Provide the [x, y] coordinate of the cell's center where the given text is located.  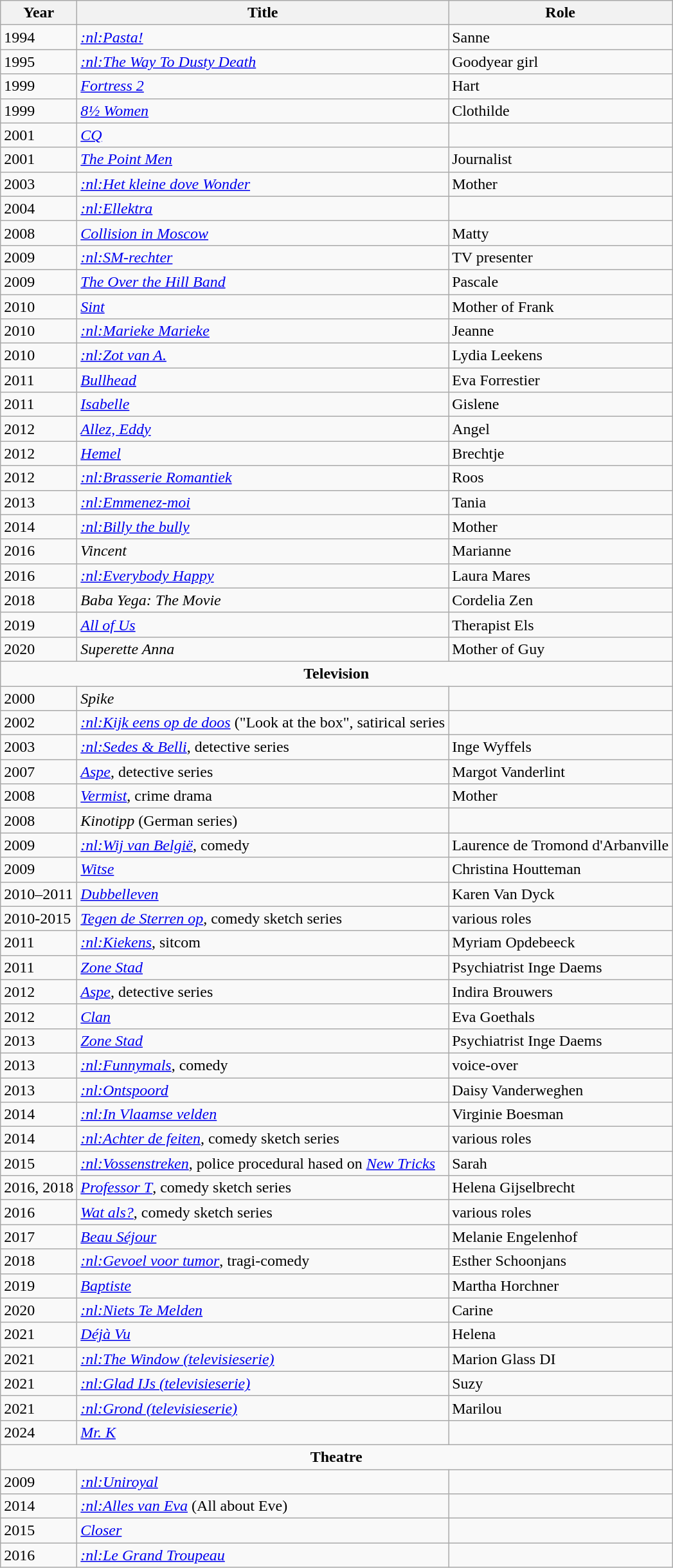
Gislene [561, 405]
Journalist [561, 160]
:nl:Grond (televisieserie) [263, 1408]
Tania [561, 502]
voice-over [561, 1065]
Déjà Vu [263, 1335]
CQ [263, 135]
Closer [263, 1531]
Angel [561, 429]
Therapist Els [561, 624]
:nl:Zot van A. [263, 356]
Professor T, comedy sketch series [263, 1188]
Sanne [561, 37]
:nl:Marieke Marieke [263, 331]
2002 [39, 723]
Helena Gijselbrecht [561, 1188]
Myriam Opdebeeck [561, 943]
Hart [561, 86]
Clothilde [561, 111]
Melanie Engelenhof [561, 1237]
2017 [39, 1237]
Year [39, 13]
Helena [561, 1335]
Dubbelleven [263, 894]
Marilou [561, 1408]
Carine [561, 1310]
Superette Anna [263, 649]
Tegen de Sterren op, comedy sketch series [263, 918]
:nl:Emmenez-moi [263, 502]
Sint [263, 307]
Mother of Guy [561, 649]
Karen Van Dyck [561, 894]
1995 [39, 62]
Suzy [561, 1383]
2000 [39, 698]
Indira Brouwers [561, 992]
:nl:Le Grand Troupeau [263, 1555]
Isabelle [263, 405]
Martha Horchner [561, 1286]
:nl:Achter de feiten, comedy sketch series [263, 1139]
2007 [39, 772]
Pascale [561, 282]
:nl:Wij van België, comedy [263, 845]
Spike [263, 698]
2010–2011 [39, 894]
Lydia Leekens [561, 356]
Fortress 2 [263, 86]
Marianne [561, 551]
Vincent [263, 551]
Role [561, 13]
:nl:Niets Te Melden [263, 1310]
:nl:Kijk eens op de doos ("Look at the box", satirical series [263, 723]
Mother of Frank [561, 307]
Witse [263, 870]
:nl:Everybody Happy [263, 576]
Mr. K [263, 1432]
8½ Women [263, 111]
TV presenter [561, 257]
Virginie Boesman [561, 1115]
The Point Men [263, 160]
:nl:Gevoel voor tumor, tragi-comedy [263, 1261]
Kinotipp (German series) [263, 821]
2010-2015 [39, 918]
:nl:The Way To Dusty Death [263, 62]
Cordelia Zen [561, 600]
Margot Vanderlint [561, 772]
:nl:Kiekens, sitcom [263, 943]
Goodyear girl [561, 62]
:nl:Brasserie Romantiek [263, 478]
Vermist, crime drama [263, 796]
Brechtje [561, 453]
Jeanne [561, 331]
Marion Glass DI [561, 1359]
Hemel [263, 453]
Matty [561, 233]
Theatre [337, 1457]
Christina Houtteman [561, 870]
Wat als?, comedy sketch series [263, 1212]
Clan [263, 1016]
Laura Mares [561, 576]
2024 [39, 1432]
:nl:Glad IJs (televisieserie) [263, 1383]
Baba Yega: The Movie [263, 600]
:nl:Alles van Eva (All about Eve) [263, 1506]
Sarah [561, 1163]
:nl:Billy the bully [263, 527]
Beau Séjour [263, 1237]
Allez, Eddy [263, 429]
2004 [39, 208]
:nl:Funnymals, comedy [263, 1065]
:nl:SM-rechter [263, 257]
Television [337, 673]
:nl:Vossenstreken, police procedural hased on New Tricks [263, 1163]
The Over the Hill Band [263, 282]
:nl:Pasta! [263, 37]
1994 [39, 37]
:nl:Het kleine dove Wonder [263, 184]
:nl:Ellektra [263, 208]
:nl:The Window (televisieserie) [263, 1359]
2016, 2018 [39, 1188]
Eva Goethals [561, 1016]
Eva Forrestier [561, 380]
Bullhead [263, 380]
:nl:Ontspoord [263, 1090]
Collision in Moscow [263, 233]
Laurence de Tromond d'Arbanville [561, 845]
Inge Wyffels [561, 747]
Baptiste [263, 1286]
:nl:Sedes & Belli, detective series [263, 747]
Title [263, 13]
Esther Schoonjans [561, 1261]
:nl:Uniroyal [263, 1481]
:nl:In Vlaamse velden [263, 1115]
All of Us [263, 624]
Daisy Vanderweghen [561, 1090]
Roos [561, 478]
